Scan for the cell matching the given text and deliver its [x, y] coordinate at center. 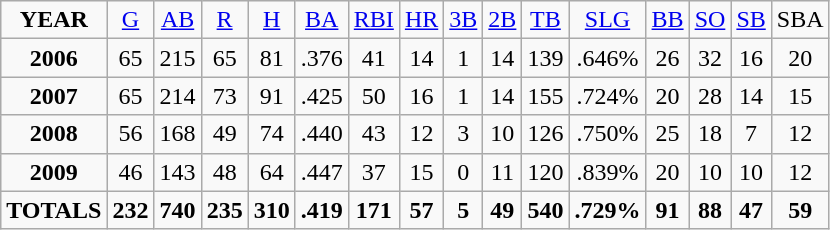
81 [272, 58]
5 [464, 210]
3B [464, 20]
232 [130, 210]
32 [710, 58]
73 [224, 96]
0 [464, 172]
43 [374, 134]
RBI [374, 20]
11 [502, 172]
26 [668, 58]
139 [546, 58]
.646% [608, 58]
48 [224, 172]
47 [751, 210]
3 [464, 134]
H [272, 20]
28 [710, 96]
25 [668, 134]
BB [668, 20]
SO [710, 20]
.447 [322, 172]
.425 [322, 96]
50 [374, 96]
AB [178, 20]
37 [374, 172]
540 [546, 210]
18 [710, 134]
59 [800, 210]
64 [272, 172]
SBA [800, 20]
126 [546, 134]
2007 [54, 96]
235 [224, 210]
SB [751, 20]
2B [502, 20]
57 [421, 210]
120 [546, 172]
2009 [54, 172]
214 [178, 96]
143 [178, 172]
.376 [322, 58]
155 [546, 96]
TB [546, 20]
.839% [608, 172]
41 [374, 58]
168 [178, 134]
TOTALS [54, 210]
7 [751, 134]
.750% [608, 134]
HR [421, 20]
R [224, 20]
171 [374, 210]
.440 [322, 134]
2008 [54, 134]
2006 [54, 58]
46 [130, 172]
215 [178, 58]
310 [272, 210]
BA [322, 20]
YEAR [54, 20]
740 [178, 210]
G [130, 20]
.729% [608, 210]
56 [130, 134]
SLG [608, 20]
.419 [322, 210]
74 [272, 134]
88 [710, 210]
.724% [608, 96]
